For the text-containing cell, return its midpoint in (x, y) coordinate format. 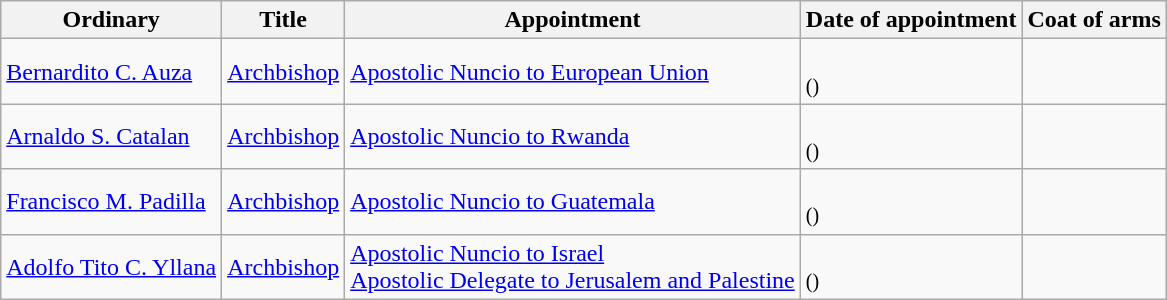
Coat of arms (1094, 20)
Title (284, 20)
Arnaldo S. Catalan (112, 136)
Apostolic Nuncio to European Union (573, 72)
Ordinary (112, 20)
Apostolic Nuncio to Rwanda (573, 136)
Date of appointment (911, 20)
Adolfo Tito C. Yllana (112, 266)
Apostolic Nuncio to Guatemala (573, 202)
Appointment (573, 20)
Apostolic Nuncio to IsraelApostolic Delegate to Jerusalem and Palestine (573, 266)
Francisco M. Padilla (112, 202)
Bernardito C. Auza (112, 72)
